Pinpoint the cell where the given text exists, returning its (x, y) midpoint coordinate. 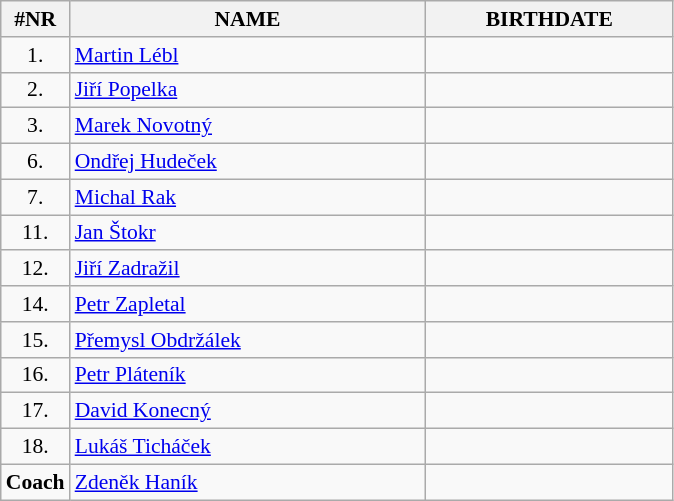
7. (36, 197)
14. (36, 304)
12. (36, 269)
Coach (36, 482)
Lukáš Ticháček (248, 447)
16. (36, 375)
BIRTHDATE (549, 19)
17. (36, 411)
1. (36, 55)
6. (36, 162)
Jiří Popelka (248, 90)
NAME (248, 19)
15. (36, 340)
David Konecný (248, 411)
Ondřej Hudeček (248, 162)
3. (36, 126)
Jan Štokr (248, 233)
Martin Lébl (248, 55)
Petr Pláteník (248, 375)
Zdeněk Haník (248, 482)
Petr Zapletal (248, 304)
18. (36, 447)
Přemysl Obdržálek (248, 340)
#NR (36, 19)
Michal Rak (248, 197)
Jiří Zadražil (248, 269)
Marek Novotný (248, 126)
11. (36, 233)
2. (36, 90)
